Find where the given text appears and provide that cell's center as (X, Y) coordinate. 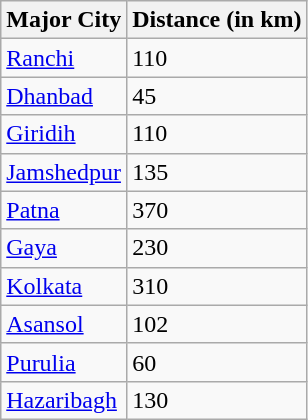
Kolkata (64, 286)
45 (217, 96)
310 (217, 286)
370 (217, 210)
Purulia (64, 362)
130 (217, 400)
Giridih (64, 134)
Dhanbad (64, 96)
60 (217, 362)
102 (217, 324)
Asansol (64, 324)
Gaya (64, 248)
135 (217, 172)
Jamshedpur (64, 172)
Distance (in km) (217, 20)
Ranchi (64, 58)
Major City (64, 20)
230 (217, 248)
Hazaribagh (64, 400)
Patna (64, 210)
